Return the [x, y] coordinate for the center point of the cell that contains the specified text.  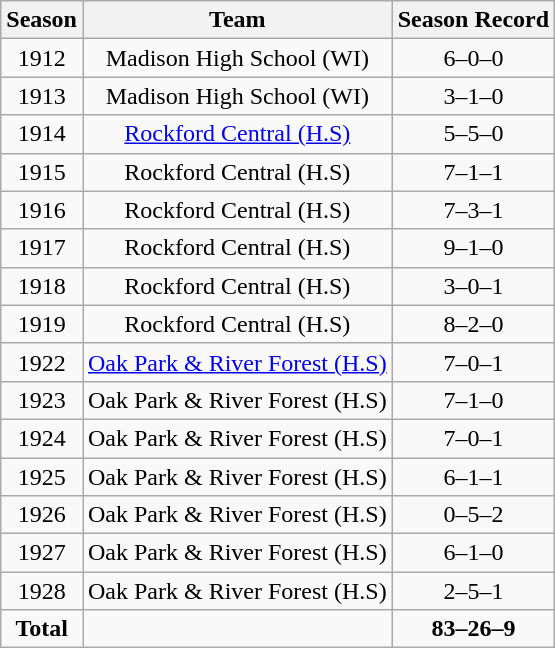
1913 [42, 96]
1915 [42, 172]
83–26–9 [473, 629]
1916 [42, 210]
9–1–0 [473, 248]
5–5–0 [473, 134]
3–1–0 [473, 96]
Total [42, 629]
1925 [42, 477]
1926 [42, 515]
1927 [42, 553]
7–1–0 [473, 400]
Season Record [473, 20]
1922 [42, 362]
2–5–1 [473, 591]
6–0–0 [473, 58]
6–1–0 [473, 553]
1914 [42, 134]
1917 [42, 248]
6–1–1 [473, 477]
1912 [42, 58]
1924 [42, 438]
1923 [42, 400]
1928 [42, 591]
8–2–0 [473, 324]
7–3–1 [473, 210]
3–0–1 [473, 286]
1918 [42, 286]
0–5–2 [473, 515]
Season [42, 20]
1919 [42, 324]
7–1–1 [473, 172]
Team [237, 20]
